For the text-containing cell, return its midpoint in [X, Y] coordinate format. 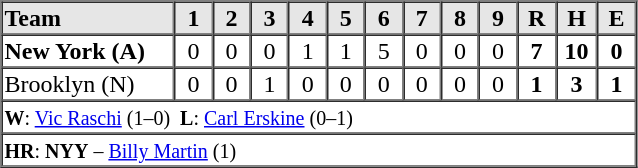
HR: NYY – Billy Martin (1) [319, 150]
Brooklyn (N) [88, 84]
R [536, 18]
W: Vic Raschi (1–0) L: Carl Erskine (0–1) [319, 116]
2 [231, 18]
4 [308, 18]
10 [576, 50]
E [616, 18]
6 [384, 18]
8 [460, 18]
New York (A) [88, 50]
9 [498, 18]
H [576, 18]
Team [88, 18]
